Search for the cell housing the specified text and yield its (X, Y) center coordinate. 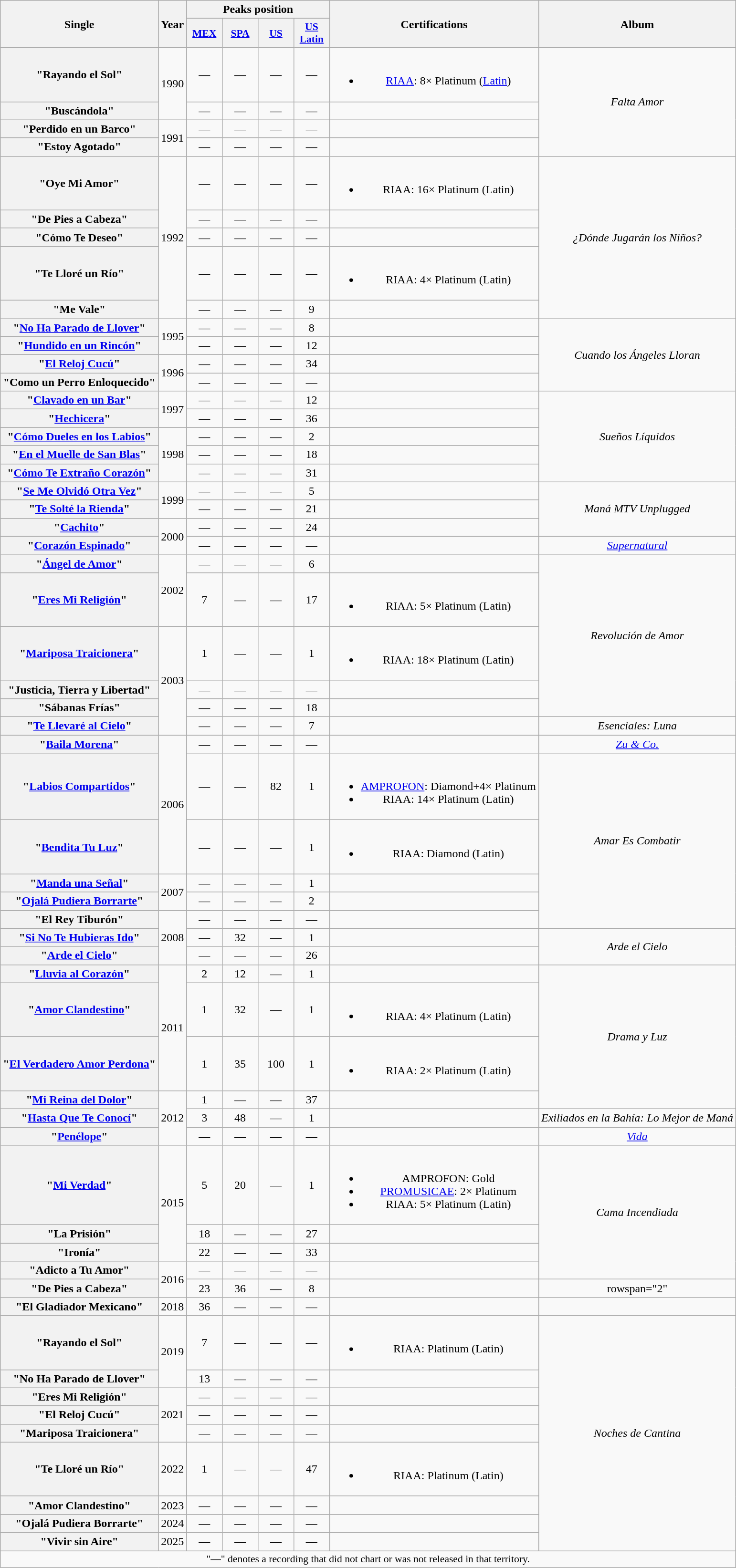
2012 (173, 1118)
1996 (173, 373)
"El Gladiador Mexicano" (79, 1307)
rowspan="2" (637, 1288)
Falta Amor (637, 102)
Esenciales: Luna (637, 726)
"Adicto a Tu Amor" (79, 1270)
US Latin (311, 33)
47 (311, 1469)
AMPROFON: Diamond+4× PlatinumRIAA: 14× Platinum (Latin) (434, 787)
20 (241, 1185)
"Corazón Espinado" (79, 545)
RIAA: Diamond (Latin) (434, 847)
Drama y Luz (637, 1037)
Exiliados en la Bahía: Lo Mejor de Maná (637, 1118)
¿Dónde Jugarán los Niños? (637, 237)
2024 (173, 1523)
2023 (173, 1505)
Sueños Líquidos (637, 436)
Noches de Cantina (637, 1433)
RIAA: 5× Platinum (Latin) (434, 599)
Certifications (434, 24)
"El Verdadero Amor Perdona" (79, 1064)
RIAA: 18× Platinum (Latin) (434, 654)
2006 (173, 804)
100 (276, 1064)
"Ángel de Amor" (79, 563)
2025 (173, 1541)
26 (311, 955)
2015 (173, 1203)
RIAA: 16× Platinum (Latin) (434, 183)
48 (241, 1118)
"Clavado en un Bar" (79, 400)
"Cachito" (79, 527)
82 (276, 787)
"Estoy Agotado" (79, 147)
"Buscándola" (79, 111)
2021 (173, 1415)
"Sábanas Frías" (79, 708)
2016 (173, 1279)
"Oye Mi Amor" (79, 183)
Album (637, 24)
33 (311, 1252)
"Mi Verdad" (79, 1185)
"Te Solté la Rienda" (79, 509)
1997 (173, 409)
37 (311, 1100)
24 (311, 527)
22 (204, 1252)
Vida (637, 1136)
"En el Muelle de San Blas" (79, 455)
"Bendita Tu Luz" (79, 847)
23 (204, 1288)
1991 (173, 138)
2022 (173, 1469)
2019 (173, 1352)
Peaks position (258, 10)
34 (311, 364)
"Perdido en un Barco" (79, 129)
"Ironía" (79, 1252)
"Como un Perro Enloquecido" (79, 382)
"El Rey Tiburón" (79, 919)
9 (311, 309)
Year (173, 24)
"Justicia, Tierra y Libertad" (79, 689)
13 (204, 1379)
Revolución de Amor (637, 635)
Maná MTV Unplugged (637, 509)
"Cómo Te Extraño Corazón" (79, 473)
Arde el Cielo (637, 946)
"La Prisión" (79, 1234)
1990 (173, 84)
"Penélope" (79, 1136)
"Hechicera" (79, 418)
Amar Es Combatir (637, 841)
27 (311, 1234)
"Lluvia al Corazón" (79, 974)
3 (204, 1118)
"Cómo Te Deseo" (79, 237)
"Arde el Cielo" (79, 955)
AMPROFON: GoldPROMUSICAE: 2× PlatinumRIAA: 5× Platinum (Latin) (434, 1185)
"Labios Compartidos" (79, 787)
SPA (241, 33)
"Hundido en un Rincón" (79, 346)
RIAA: 2× Platinum (Latin) (434, 1064)
"Se Me Olvidó Otra Vez" (79, 491)
17 (311, 599)
"Cómo Dueles en los Labios" (79, 436)
RIAA: 8× Platinum (Latin) (434, 74)
"Si No Te Hubieras Ido" (79, 937)
31 (311, 473)
Supernatural (637, 545)
"Hasta Que Te Conocí" (79, 1118)
"Te Llevaré al Cielo" (79, 726)
35 (241, 1064)
1992 (173, 237)
21 (311, 509)
MEX (204, 33)
"Manda una Señal" (79, 883)
2003 (173, 680)
2018 (173, 1307)
"Baila Morena" (79, 744)
Zu & Co. (637, 744)
Cama Incendiada (637, 1213)
"Mi Reina del Dolor" (79, 1100)
2008 (173, 937)
Single (79, 24)
1999 (173, 500)
2011 (173, 1028)
1995 (173, 337)
US (276, 33)
Cuando los Ángeles Lloran (637, 355)
2000 (173, 536)
2007 (173, 892)
6 (311, 563)
"Me Vale" (79, 309)
2002 (173, 591)
"Vivir sin Aire" (79, 1541)
1998 (173, 455)
"—" denotes a recording that did not chart or was not released in that territory. (368, 1559)
